Find where the given text appears and provide that cell's center as [x, y] coordinate. 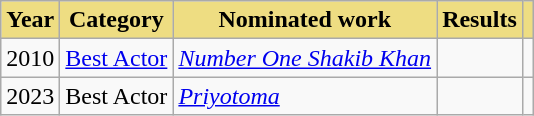
2010 [30, 58]
Year [30, 20]
Results [480, 20]
Nominated work [305, 20]
Priyotoma [305, 96]
2023 [30, 96]
Category [116, 20]
Number One Shakib Khan [305, 58]
